Return the (X, Y) coordinate for the center point of the cell that contains the specified text.  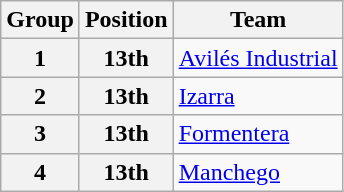
Group (40, 20)
3 (40, 134)
Position (126, 20)
1 (40, 58)
Izarra (258, 96)
Avilés Industrial (258, 58)
Team (258, 20)
2 (40, 96)
Formentera (258, 134)
4 (40, 172)
Manchego (258, 172)
